Return the (x, y) coordinate for the center point of the cell that contains the specified text.  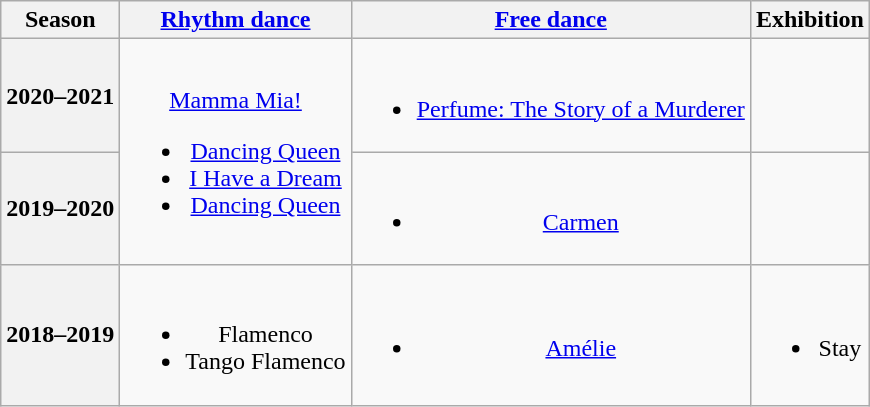
2018–2019 (60, 335)
Season (60, 20)
Stay (810, 335)
Amélie (550, 335)
Rhythm dance (236, 20)
Carmen (550, 208)
Mamma Mia! Dancing Queen I Have a Dream Dancing Queen (236, 152)
Free dance (550, 20)
Flamenco Tango Flamenco (236, 335)
2020–2021 (60, 96)
Perfume: The Story of a Murderer (550, 96)
Exhibition (810, 20)
2019–2020 (60, 208)
